Find where the given text appears and provide that cell's center as (X, Y) coordinate. 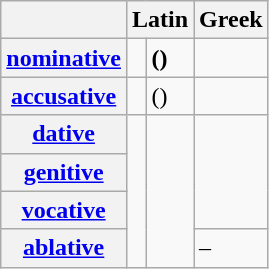
dative (64, 134)
ablative (64, 248)
– (232, 248)
Latin (160, 20)
Greek (232, 20)
nominative (64, 58)
vocative (64, 210)
accusative (64, 96)
genitive (64, 172)
